For the text-containing cell, return its midpoint in [X, Y] coordinate format. 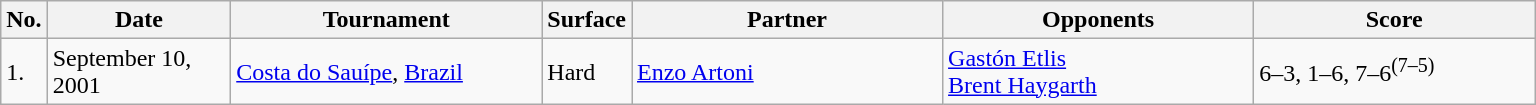
Tournament [386, 20]
6–3, 1–6, 7–6(7–5) [1394, 72]
1. [24, 72]
Hard [587, 72]
Gastón Etlis Brent Haygarth [1098, 72]
Enzo Artoni [788, 72]
Score [1394, 20]
Costa do Sauípe, Brazil [386, 72]
Partner [788, 20]
September 10, 2001 [139, 72]
No. [24, 20]
Date [139, 20]
Opponents [1098, 20]
Surface [587, 20]
